Detect which cell encompasses the target text, then output its [x, y] center coordinate. 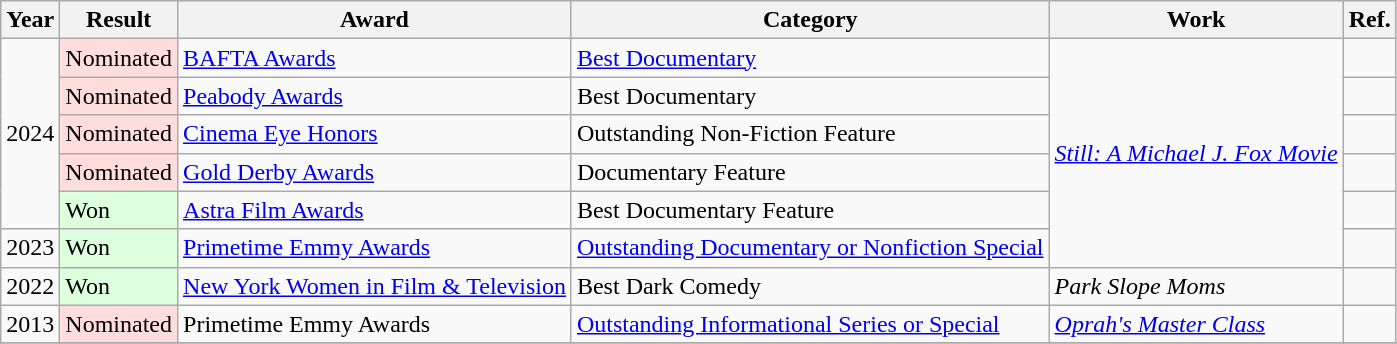
Outstanding Non-Fiction Feature [810, 134]
Ref. [1370, 20]
Result [119, 20]
Outstanding Informational Series or Special [810, 324]
2024 [30, 134]
Best Documentary Feature [810, 210]
Oprah's Master Class [1196, 324]
Peabody Awards [375, 96]
2023 [30, 248]
Documentary Feature [810, 172]
Still: A Michael J. Fox Movie [1196, 153]
BAFTA Awards [375, 58]
Work [1196, 20]
Gold Derby Awards [375, 172]
Award [375, 20]
Cinema Eye Honors [375, 134]
New York Women in Film & Television [375, 286]
Year [30, 20]
Outstanding Documentary or Nonfiction Special [810, 248]
2013 [30, 324]
Park Slope Moms [1196, 286]
Best Dark Comedy [810, 286]
2022 [30, 286]
Astra Film Awards [375, 210]
Category [810, 20]
